For the text-containing cell, return its midpoint in (x, y) coordinate format. 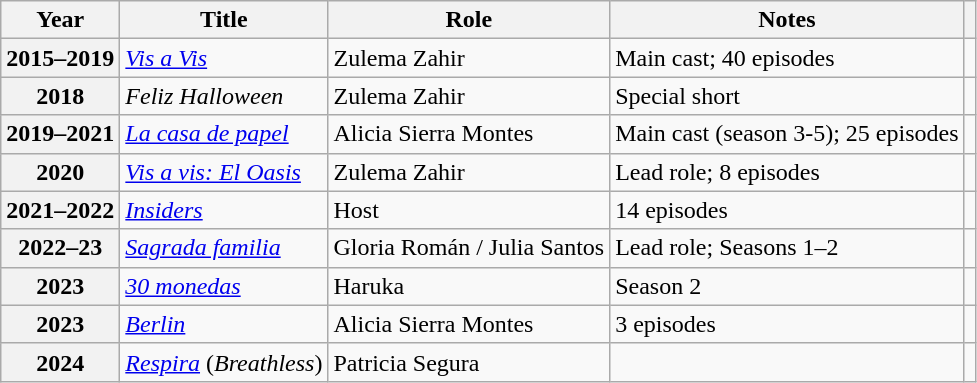
Gloria Román / Julia Santos (469, 248)
Feliz Halloween (224, 96)
2020 (60, 172)
Lead role; Seasons 1–2 (787, 248)
30 monedas (224, 286)
Title (224, 20)
2021–2022 (60, 210)
2015–2019 (60, 58)
Insiders (224, 210)
Patricia Segura (469, 362)
2018 (60, 96)
Notes (787, 20)
Respira (Breathless) (224, 362)
Host (469, 210)
Sagrada familia (224, 248)
2024 (60, 362)
Special short (787, 96)
Lead role; 8 episodes (787, 172)
Year (60, 20)
Main cast; 40 episodes (787, 58)
3 episodes (787, 324)
Vis a Vis (224, 58)
Haruka (469, 286)
2022–23 (60, 248)
Season 2 (787, 286)
Role (469, 20)
La casa de papel (224, 134)
Berlin (224, 324)
14 episodes (787, 210)
2019–2021 (60, 134)
Vis a vis: El Oasis (224, 172)
Main cast (season 3-5); 25 episodes (787, 134)
